Extract the [X, Y] coordinate from the center of the cell holding the provided text.  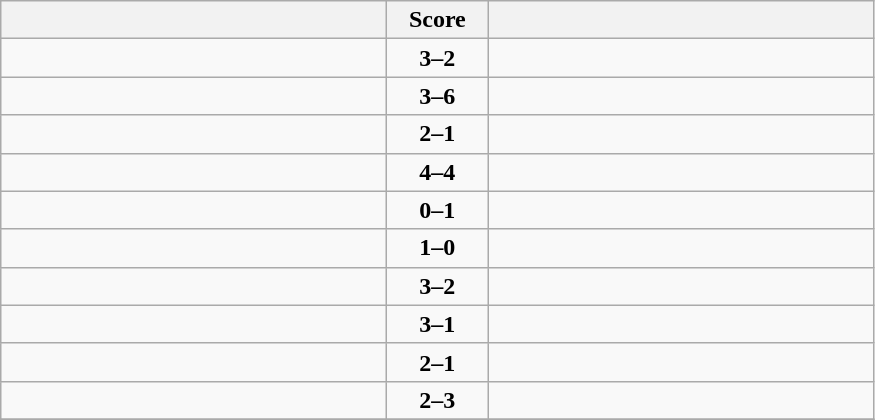
2–3 [438, 400]
4–4 [438, 172]
3–1 [438, 324]
Score [438, 20]
3–6 [438, 96]
0–1 [438, 210]
1–0 [438, 248]
